Detect which cell encompasses the target text, then output its [x, y] center coordinate. 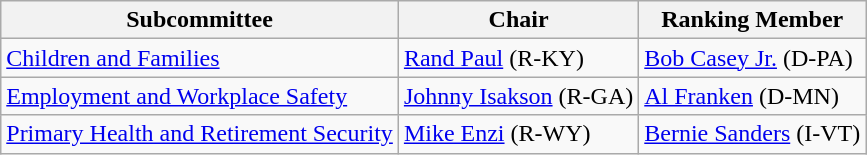
Ranking Member [752, 20]
Bernie Sanders (I-VT) [752, 134]
Rand Paul (R-KY) [518, 58]
Bob Casey Jr. (D-PA) [752, 58]
Al Franken (D-MN) [752, 96]
Chair [518, 20]
Primary Health and Retirement Security [200, 134]
Subcommittee [200, 20]
Children and Families [200, 58]
Johnny Isakson (R-GA) [518, 96]
Employment and Workplace Safety [200, 96]
Mike Enzi (R-WY) [518, 134]
